Return [x, y] of the center of cell containing provided text 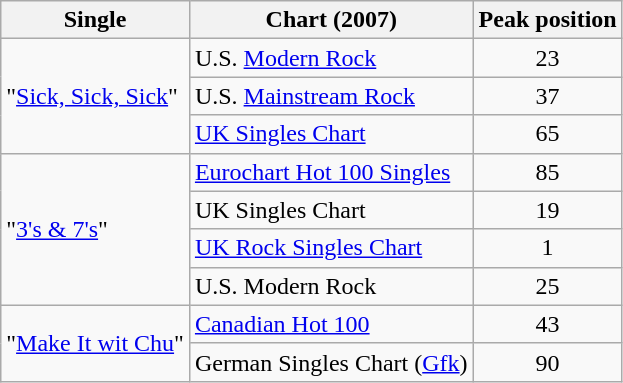
Eurochart Hot 100 Singles [331, 172]
UK Rock Singles Chart [331, 248]
"Make It wit Chu" [96, 343]
Chart (2007) [331, 20]
U.S. Mainstream Rock [331, 96]
"3's & 7's" [96, 229]
19 [548, 210]
German Singles Chart (Gfk) [331, 362]
Canadian Hot 100 [331, 324]
25 [548, 286]
Peak position [548, 20]
90 [548, 362]
43 [548, 324]
Single [96, 20]
65 [548, 134]
85 [548, 172]
23 [548, 58]
1 [548, 248]
"Sick, Sick, Sick" [96, 96]
37 [548, 96]
